For the text-containing cell, return its midpoint in [x, y] coordinate format. 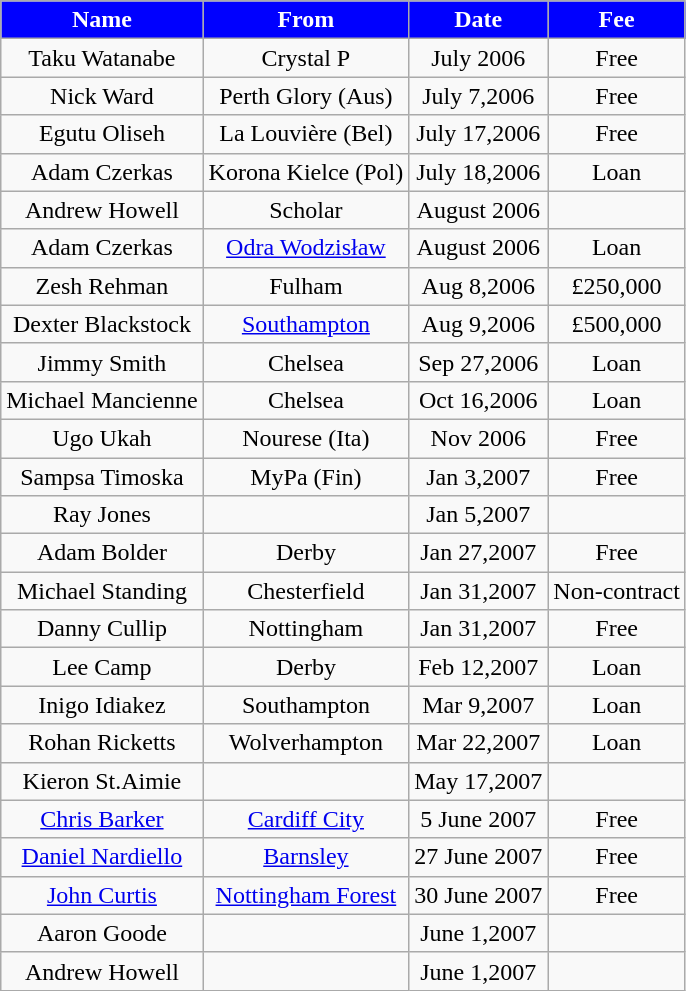
Jan 3,2007 [478, 477]
30 June 2007 [478, 895]
Crystal P [306, 58]
Name [102, 20]
Nottingham [306, 629]
Nick Ward [102, 96]
Michael Standing [102, 591]
£250,000 [617, 286]
Aaron Goode [102, 933]
£500,000 [617, 324]
Wolverhampton [306, 743]
John Curtis [102, 895]
Zesh Rehman [102, 286]
Ugo Ukah [102, 438]
Inigo Idiakez [102, 705]
Date [478, 20]
July 2006 [478, 58]
27 June 2007 [478, 857]
Mar 9,2007 [478, 705]
Nov 2006 [478, 438]
Oct 16,2006 [478, 400]
Taku Watanabe [102, 58]
Egutu Oliseh [102, 134]
Odra Wodzisław [306, 248]
Chris Barker [102, 819]
May 17,2007 [478, 781]
Daniel Nardiello [102, 857]
Aug 9,2006 [478, 324]
Adam Bolder [102, 553]
Scholar [306, 210]
Perth Glory (Aus) [306, 96]
Korona Kielce (Pol) [306, 172]
Dexter Blackstock [102, 324]
5 June 2007 [478, 819]
Lee Camp [102, 667]
Rohan Ricketts [102, 743]
Danny Cullip [102, 629]
Kieron St.Aimie [102, 781]
Ray Jones [102, 515]
Fee [617, 20]
Sampsa Timoska [102, 477]
July 7,2006 [478, 96]
Cardiff City [306, 819]
Nottingham Forest [306, 895]
Aug 8,2006 [478, 286]
From [306, 20]
July 17,2006 [478, 134]
Chesterfield [306, 591]
Barnsley [306, 857]
Jan 27,2007 [478, 553]
La Louvière (Bel) [306, 134]
July 18,2006 [478, 172]
Jimmy Smith [102, 362]
Michael Mancienne [102, 400]
Mar 22,2007 [478, 743]
Sep 27,2006 [478, 362]
Non-contract [617, 591]
Feb 12,2007 [478, 667]
Fulham [306, 286]
Jan 5,2007 [478, 515]
MyPa (Fin) [306, 477]
Nourese (Ita) [306, 438]
